Provide the (x, y) coordinate of the cell's center where the given text is located.  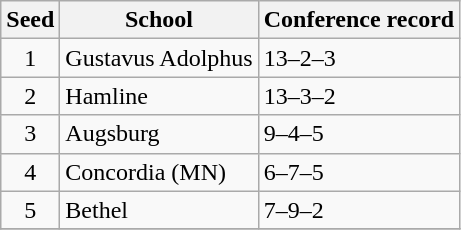
School (159, 20)
Augsburg (159, 134)
Concordia (MN) (159, 172)
13–3–2 (358, 96)
Gustavus Adolphus (159, 58)
2 (30, 96)
5 (30, 210)
Hamline (159, 96)
9–4–5 (358, 134)
Seed (30, 20)
4 (30, 172)
Bethel (159, 210)
7–9–2 (358, 210)
3 (30, 134)
Conference record (358, 20)
6–7–5 (358, 172)
1 (30, 58)
13–2–3 (358, 58)
